Identify which cell holds the provided text, then report its (x, y) central coordinate. 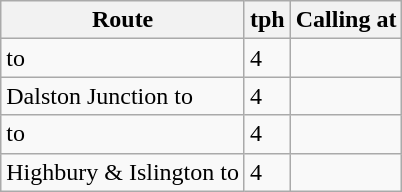
Dalston Junction to (123, 96)
tph (267, 20)
Calling at (346, 20)
Highbury & Islington to (123, 172)
Route (123, 20)
